Locate the cell with the specified text and output its [x, y] center coordinate. 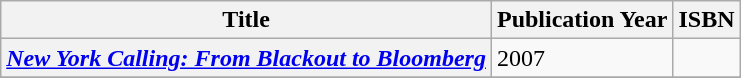
New York Calling: From Blackout to Bloomberg [246, 58]
ISBN [706, 20]
Title [246, 20]
2007 [582, 58]
Publication Year [582, 20]
